Identify which cell holds the provided text, then report its [X, Y] central coordinate. 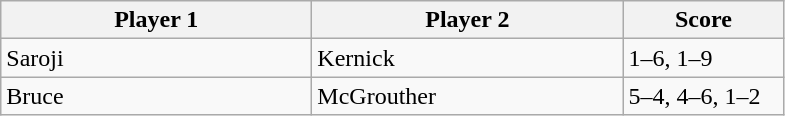
1–6, 1–9 [704, 58]
Kernick [468, 58]
Player 1 [156, 20]
Saroji [156, 58]
Player 2 [468, 20]
Bruce [156, 96]
Score [704, 20]
McGrouther [468, 96]
5–4, 4–6, 1–2 [704, 96]
